Determine the [x, y] coordinate at the center of the cell enclosing the given text.  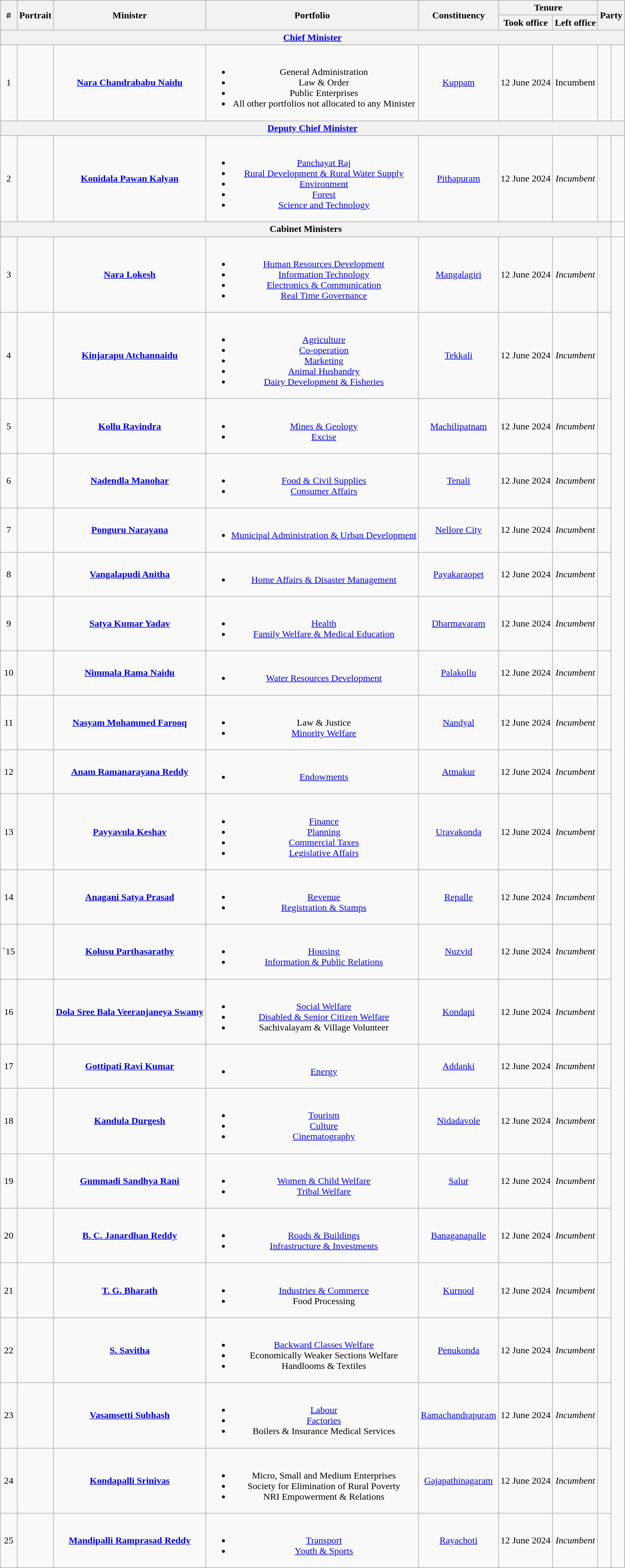
14 [9, 897]
Women & Child WelfareTribal Welfare [312, 1181]
Cabinet Ministers [306, 229]
Kinjarapu Atchannaidu [130, 355]
23 [9, 1415]
Anam Ramanarayana Reddy [130, 772]
Machilipatnam [458, 426]
Nuzvid [458, 952]
Uravakonda [458, 832]
Nidadavole [458, 1121]
Gajapathinagaram [458, 1481]
Left office [575, 23]
7 [9, 530]
Water Resources Development [312, 673]
8 [9, 574]
Deputy Chief Minister [312, 128]
Panchayat RajRural Development & Rural Water SupplyEnvironmentForestScience and Technology [312, 179]
Kondapi [458, 1012]
Nasyam Mohammed Farooq [130, 723]
HealthFamily Welfare & Medical Education [312, 624]
TourismCultureCinematography [312, 1121]
Human Resources DevelopmentInformation TechnologyElectronics & CommunicationReal Time Governance [312, 274]
9 [9, 624]
Salur [458, 1181]
6 [9, 481]
1 [9, 83]
4 [9, 355]
B. C. Janardhan Reddy [130, 1235]
Ramachandrapuram [458, 1415]
19 [9, 1181]
Chief Minister [312, 37]
TransportYouth & Sports [312, 1541]
3 [9, 274]
Vangalapudi Anitha [130, 574]
Pithapuram [458, 179]
LabourFactoriesBoilers & Insurance Medical Services [312, 1415]
Portrait [36, 15]
Kuppam [458, 83]
Kollu Ravindra [130, 426]
12 [9, 772]
Food & Civil SuppliesConsumer Affairs [312, 481]
21 [9, 1290]
Endowments [312, 772]
Energy [312, 1066]
22 [9, 1350]
5 [9, 426]
20 [9, 1235]
Gottipati Ravi Kumar [130, 1066]
Tenure [548, 8]
Municipal Administration & Urban Development [312, 530]
2 [9, 179]
S. Savitha [130, 1350]
Home Affairs & Disaster Management [312, 574]
Kurnool [458, 1290]
Addanki [458, 1066]
`15 [9, 952]
Nara Lokesh [130, 274]
Took office [525, 23]
Industries & CommerceFood Processing [312, 1290]
Nadendla Manohar [130, 481]
Konidala Pawan Kalyan [130, 179]
HousingInformation & Public Relations [312, 952]
Backward Classes WelfareEconomically Weaker Sections WelfareHandlooms & Textiles [312, 1350]
18 [9, 1121]
Tenali [458, 481]
RevenueRegistration & Stamps [312, 897]
T. G. Bharath [130, 1290]
25 [9, 1541]
Kolusu Parthasarathy [130, 952]
Atmakur [458, 772]
Tekkali [458, 355]
Mandipalli Ramprasad Reddy [130, 1541]
Payakaraopet [458, 574]
Satya Kumar Yadav [130, 624]
Law & JusticeMinority Welfare [312, 723]
Party [611, 15]
Repalle [458, 897]
13 [9, 832]
Rayachoti [458, 1541]
Anagani Satya Prasad [130, 897]
Payyavula Keshav [130, 832]
Penukonda [458, 1350]
Portfolio [312, 15]
Dola Sree Bala Veeranjaneya Swamy [130, 1012]
17 [9, 1066]
AgricultureCo-operationMarketingAnimal HusbandryDairy Development & Fisheries [312, 355]
Palakollu [458, 673]
Constituency [458, 15]
Nara Chandrababu Naidu [130, 83]
Minister [130, 15]
Banaganapalle [458, 1235]
FinancePlanningCommercial TaxesLegislative Affairs [312, 832]
24 [9, 1481]
16 [9, 1012]
Mines & GeologyExcise [312, 426]
Kandula Durgesh [130, 1121]
Ponguru Narayana [130, 530]
Micro, Small and Medium EnterprisesSociety for Elimination of Rural PovertyNRI Empowerment & Relations [312, 1481]
General AdministrationLaw & OrderPublic EnterprisesAll other portfolios not allocated to any Minister [312, 83]
Nellore City [458, 530]
11 [9, 723]
# [9, 15]
Kondapalli Srinivas [130, 1481]
Gummadi Sandhya Rani [130, 1181]
Nandyal [458, 723]
Roads & BuildingsInfrastructure & Investments [312, 1235]
Nimmala Rama Naidu [130, 673]
Mangalagiri [458, 274]
10 [9, 673]
Social WelfareDisabled & Senior Citizen WelfareSachivalayam & Village Volunteer [312, 1012]
Dharmavaram [458, 624]
Vasamsetti Subhash [130, 1415]
